Capture the cell that displays the provided text and extract its [X, Y] central coordinate. 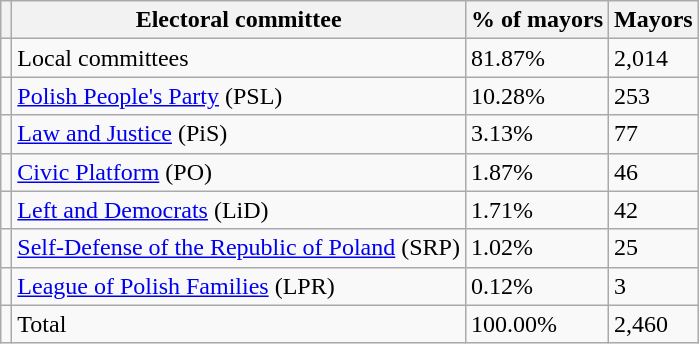
1.87% [536, 172]
2,014 [654, 58]
Self-Defense of the Republic of Poland (SRP) [239, 248]
2,460 [654, 324]
Mayors [654, 20]
% of mayors [536, 20]
Local committees [239, 58]
3 [654, 286]
1.02% [536, 248]
3.13% [536, 134]
Law and Justice (PiS) [239, 134]
1.71% [536, 210]
100.00% [536, 324]
10.28% [536, 96]
46 [654, 172]
Electoral committee [239, 20]
Polish People's Party (PSL) [239, 96]
253 [654, 96]
Total [239, 324]
42 [654, 210]
Left and Democrats (LiD) [239, 210]
League of Polish Families (LPR) [239, 286]
77 [654, 134]
81.87% [536, 58]
Civic Platform (PO) [239, 172]
0.12% [536, 286]
25 [654, 248]
